From the cell containing the given text, extract its center point as (x, y) coordinate. 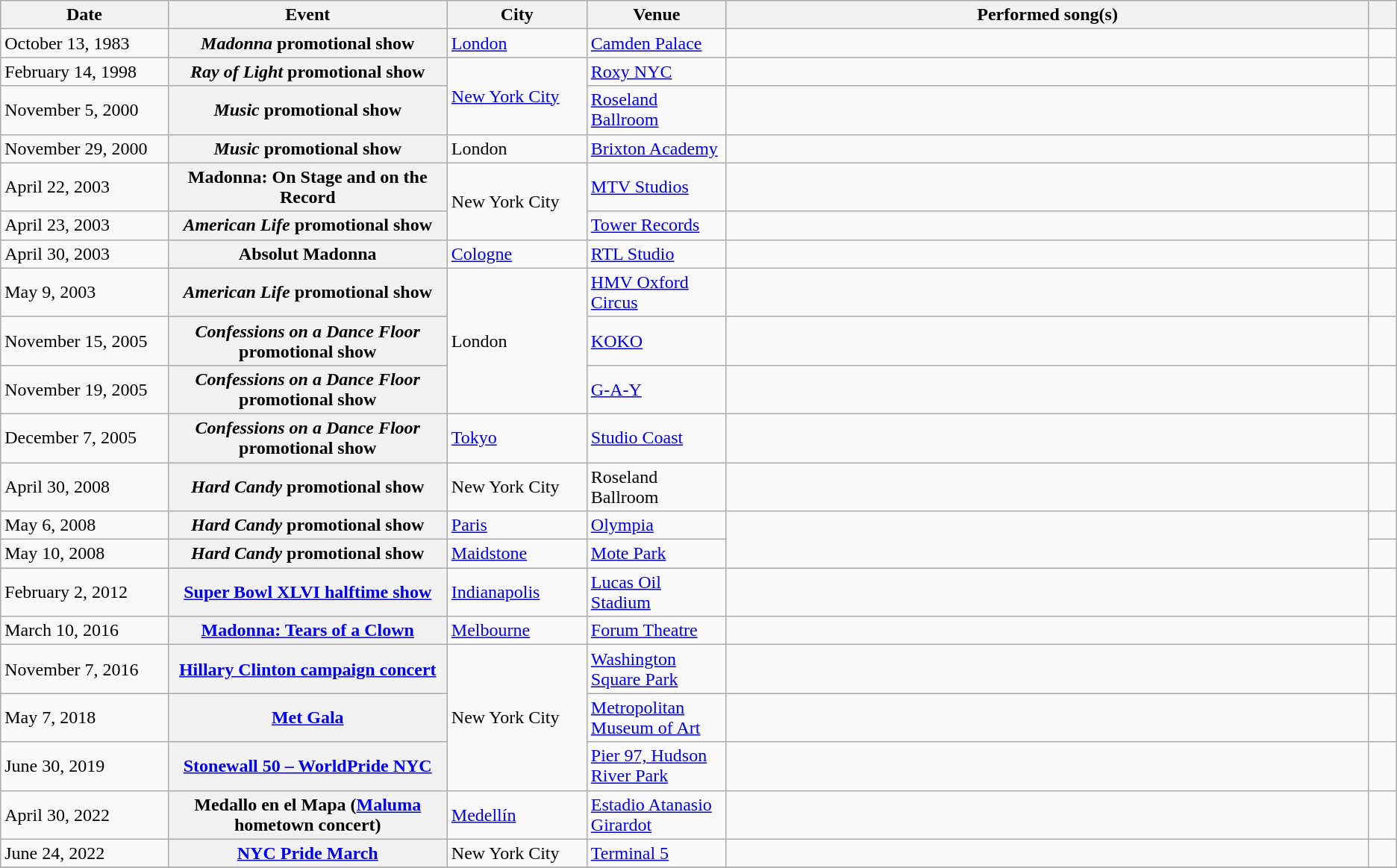
November 7, 2016 (84, 669)
Indianapolis (516, 593)
NYC Pride March (307, 853)
Terminal 5 (657, 853)
Stonewall 50 – WorldPride NYC (307, 766)
May 10, 2008 (84, 554)
Cologne (516, 254)
March 10, 2016 (84, 631)
Olympia (657, 525)
Estadio Atanasio Girardot (657, 815)
May 6, 2008 (84, 525)
Studio Coast (657, 437)
April 30, 2008 (84, 487)
February 14, 1998 (84, 72)
Venue (657, 15)
Super Bowl XLVI halftime show (307, 593)
December 7, 2005 (84, 437)
MTV Studios (657, 187)
Performed song(s) (1048, 15)
Maidstone (516, 554)
June 30, 2019 (84, 766)
Ray of Light promotional show (307, 72)
Roxy NYC (657, 72)
KOKO (657, 340)
Pier 97, Hudson River Park (657, 766)
Event (307, 15)
Camden Palace (657, 43)
February 2, 2012 (84, 593)
April 30, 2022 (84, 815)
April 22, 2003 (84, 187)
October 13, 1983 (84, 43)
Met Gala (307, 718)
May 9, 2003 (84, 293)
Madonna promotional show (307, 43)
May 7, 2018 (84, 718)
Paris (516, 525)
Tokyo (516, 437)
Hillary Clinton campaign concert (307, 669)
Date (84, 15)
Washington Square Park (657, 669)
G-A-Y (657, 390)
April 23, 2003 (84, 225)
June 24, 2022 (84, 853)
Mote Park (657, 554)
Absolut Madonna (307, 254)
City (516, 15)
Brixton Academy (657, 149)
Madonna: Tears of a Clown (307, 631)
Melbourne (516, 631)
Madonna: On Stage and on the Record (307, 187)
November 5, 2000 (84, 110)
Metropolitan Museum of Art (657, 718)
Medallo en el Mapa (Maluma hometown concert) (307, 815)
November 15, 2005 (84, 340)
November 29, 2000 (84, 149)
RTL Studio (657, 254)
HMV Oxford Circus (657, 293)
Medellín (516, 815)
November 19, 2005 (84, 390)
Tower Records (657, 225)
Forum Theatre (657, 631)
Lucas Oil Stadium (657, 593)
April 30, 2003 (84, 254)
